Return the [x, y] coordinate for the center point of the cell that contains the specified text.  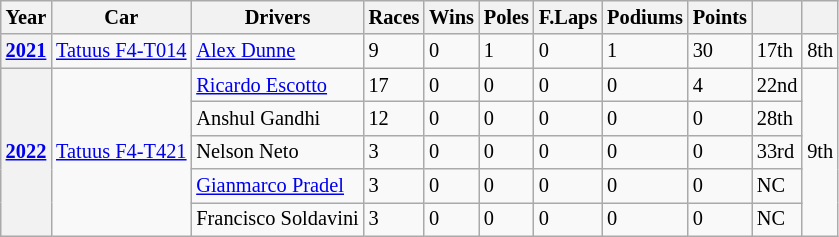
2021 [26, 51]
Francisco Soldavini [277, 219]
F.Laps [568, 17]
30 [720, 51]
17 [394, 85]
12 [394, 118]
Alex Dunne [277, 51]
Ricardo Escotto [277, 85]
Tatuus F4-T014 [121, 51]
Wins [452, 17]
Car [121, 17]
Podiums [645, 17]
Points [720, 17]
33rd [777, 152]
2022 [26, 152]
Anshul Gandhi [277, 118]
Gianmarco Pradel [277, 186]
17th [777, 51]
Races [394, 17]
9 [394, 51]
4 [720, 85]
Drivers [277, 17]
9th [820, 152]
8th [820, 51]
22nd [777, 85]
Poles [506, 17]
Nelson Neto [277, 152]
Tatuus F4-T421 [121, 152]
Year [26, 17]
28th [777, 118]
